Capture the cell that displays the provided text and extract its (x, y) central coordinate. 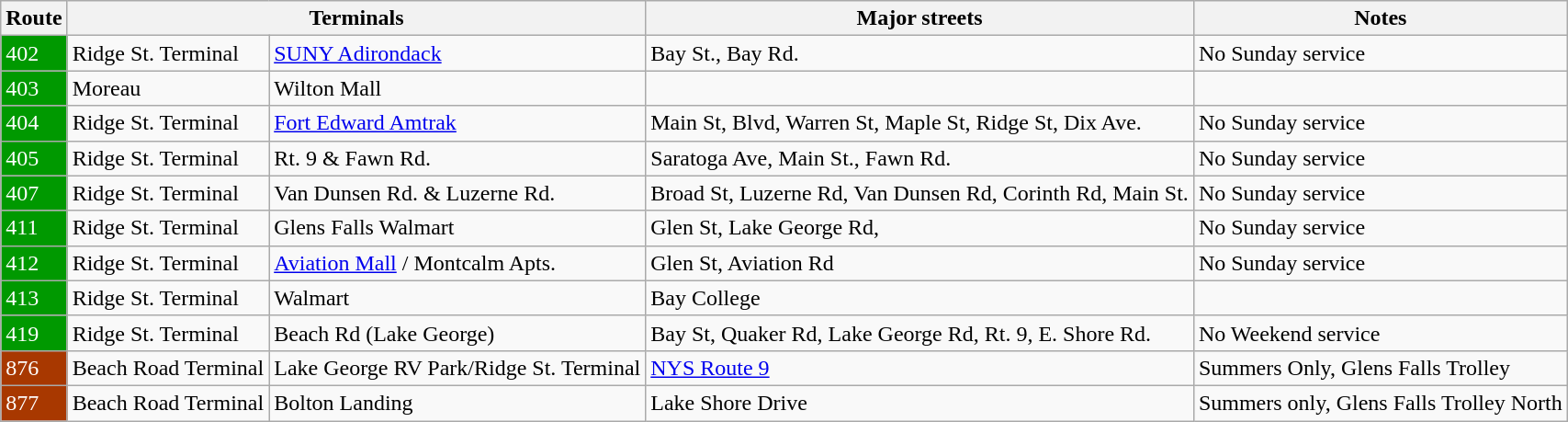
Route (34, 18)
Bolton Landing (457, 403)
Major streets (920, 18)
411 (34, 228)
402 (34, 53)
Bay St, Quaker Rd, Lake George Rd, Rt. 9, E. Shore Rd. (920, 333)
Notes (1380, 18)
Moreau (168, 88)
Terminals (356, 18)
877 (34, 403)
Beach Rd (Lake George) (457, 333)
Lake Shore Drive (920, 403)
Saratoga Ave, Main St., Fawn Rd. (920, 158)
Rt. 9 & Fawn Rd. (457, 158)
Van Dunsen Rd. & Luzerne Rd. (457, 193)
413 (34, 298)
SUNY Adirondack (457, 53)
403 (34, 88)
Summers Only, Glens Falls Trolley (1380, 368)
Glen St, Aviation Rd (920, 263)
Fort Edward Amtrak (457, 123)
Glens Falls Walmart (457, 228)
Bay St., Bay Rd. (920, 53)
412 (34, 263)
NYS Route 9 (920, 368)
No Weekend service (1380, 333)
404 (34, 123)
405 (34, 158)
Lake George RV Park/Ridge St. Terminal (457, 368)
419 (34, 333)
Wilton Mall (457, 88)
Bay College (920, 298)
Walmart (457, 298)
407 (34, 193)
Broad St, Luzerne Rd, Van Dunsen Rd, Corinth Rd, Main St. (920, 193)
Main St, Blvd, Warren St, Maple St, Ridge St, Dix Ave. (920, 123)
876 (34, 368)
Aviation Mall / Montcalm Apts. (457, 263)
Glen St, Lake George Rd, (920, 228)
Summers only, Glens Falls Trolley North (1380, 403)
